Scan for the cell matching the given text and deliver its [X, Y] coordinate at center. 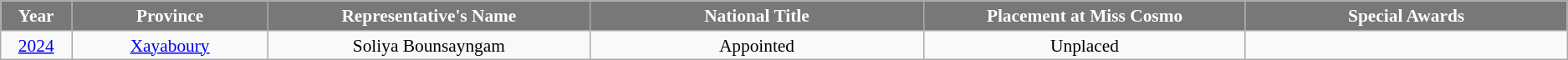
Year [37, 16]
Placement at Miss Cosmo [1085, 16]
Representative's Name [430, 16]
Province [171, 16]
National Title [757, 16]
Special Awards [1407, 16]
